Locate the cell with the specified text and output its (X, Y) center coordinate. 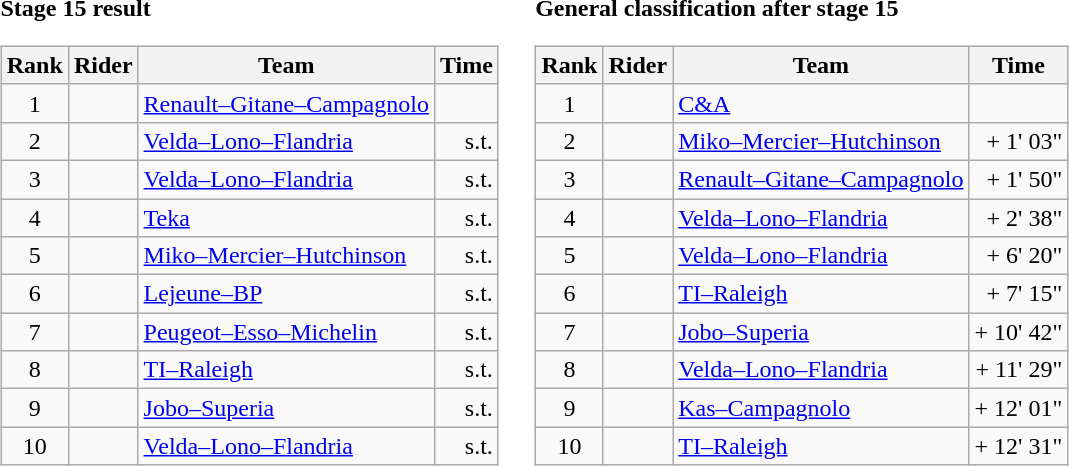
+ 12' 01" (1018, 408)
+ 11' 29" (1018, 370)
+ 1' 03" (1018, 141)
+ 7' 15" (1018, 294)
Lejeune–BP (286, 294)
+ 12' 31" (1018, 446)
+ 2' 38" (1018, 217)
Teka (286, 217)
Peugeot–Esso–Michelin (286, 332)
Kas–Campagnolo (821, 408)
+ 1' 50" (1018, 179)
+ 6' 20" (1018, 256)
C&A (821, 103)
+ 10' 42" (1018, 332)
